Locate the cell with the specified text and output its [x, y] center coordinate. 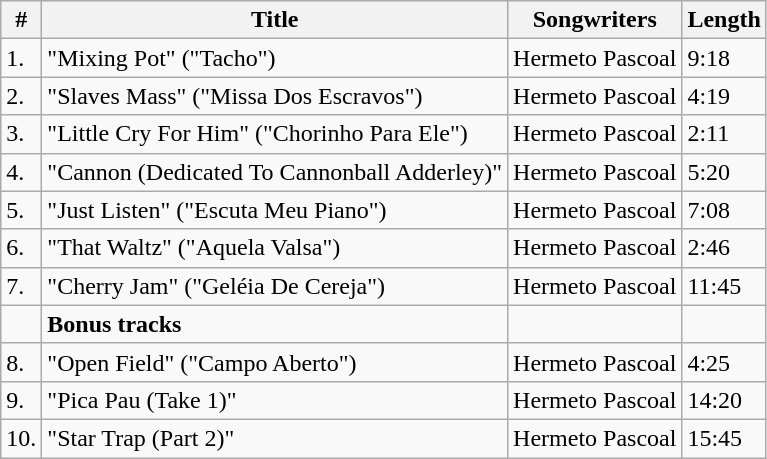
6. [22, 248]
Length [724, 20]
# [22, 20]
Title [275, 20]
2:46 [724, 248]
"Mixing Pot" ("Tacho") [275, 58]
"Cannon (Dedicated To Cannonball Adderley)" [275, 172]
8. [22, 362]
9. [22, 400]
Bonus tracks [275, 324]
Songwriters [595, 20]
10. [22, 438]
4:19 [724, 96]
7. [22, 286]
"Pica Pau (Take 1)" [275, 400]
"Slaves Mass" ("Missa Dos Escravos") [275, 96]
11:45 [724, 286]
"Cherry Jam" ("Geléia De Cereja") [275, 286]
3. [22, 134]
14:20 [724, 400]
"Little Cry For Him" ("Chorinho Para Ele") [275, 134]
15:45 [724, 438]
9:18 [724, 58]
5:20 [724, 172]
4:25 [724, 362]
"Star Trap (Part 2)" [275, 438]
7:08 [724, 210]
"That Waltz" ("Aquela Valsa") [275, 248]
1. [22, 58]
2:11 [724, 134]
"Open Field" ("Campo Aberto") [275, 362]
"Just Listen" ("Escuta Meu Piano") [275, 210]
2. [22, 96]
4. [22, 172]
5. [22, 210]
